Provide the (X, Y) coordinate of the cell's center where the given text is located.  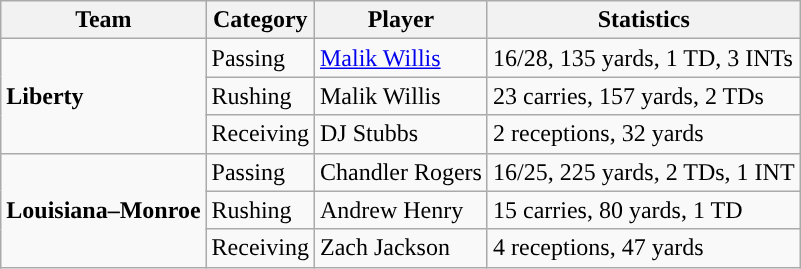
Andrew Henry (400, 210)
Category (260, 20)
Team (104, 20)
16/25, 225 yards, 2 TDs, 1 INT (644, 172)
Chandler Rogers (400, 172)
Player (400, 20)
4 receptions, 47 yards (644, 248)
Zach Jackson (400, 248)
23 carries, 157 yards, 2 TDs (644, 96)
Louisiana–Monroe (104, 210)
2 receptions, 32 yards (644, 134)
Statistics (644, 20)
DJ Stubbs (400, 134)
Liberty (104, 96)
16/28, 135 yards, 1 TD, 3 INTs (644, 58)
15 carries, 80 yards, 1 TD (644, 210)
